Provide the (x, y) coordinate of the cell's center where the given text is located.  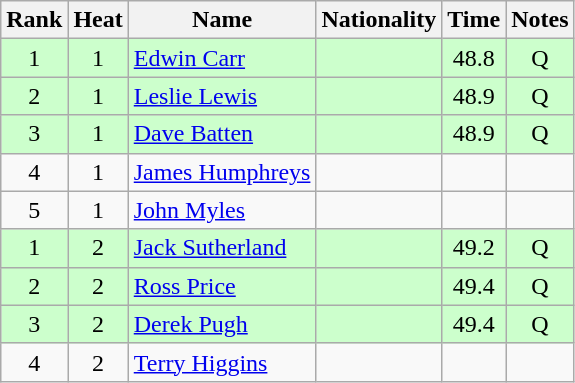
Ross Price (222, 286)
Nationality (379, 20)
Notes (540, 20)
Derek Pugh (222, 324)
Rank (34, 20)
Heat (98, 20)
5 (34, 210)
James Humphreys (222, 172)
Edwin Carr (222, 58)
Terry Higgins (222, 362)
48.8 (474, 58)
49.2 (474, 248)
Dave Batten (222, 134)
Name (222, 20)
Jack Sutherland (222, 248)
Leslie Lewis (222, 96)
Time (474, 20)
John Myles (222, 210)
